Search for the cell housing the specified text and yield its [X, Y] center coordinate. 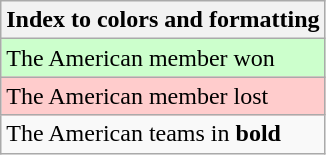
Index to colors and formatting [163, 20]
The American member won [163, 58]
The American member lost [163, 96]
The American teams in bold [163, 134]
